Extract the (x, y) coordinate from the center of the cell holding the provided text.  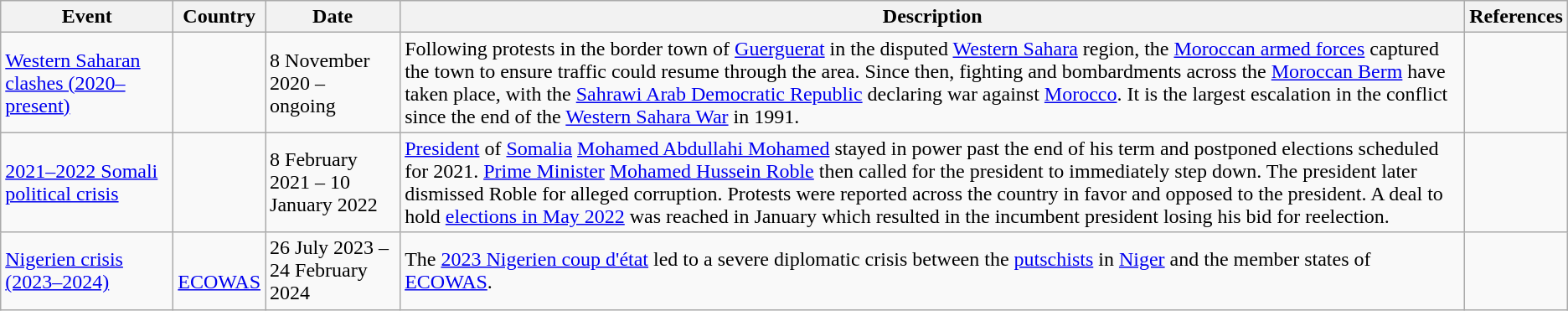
Description (933, 17)
Event (87, 17)
Western Saharan clashes (2020–present) (87, 82)
Date (333, 17)
2021–2022 Somali political crisis (87, 183)
Country (219, 17)
Nigerien crisis (2023–2024) (87, 271)
References (1516, 17)
The 2023 Nigerien coup d'état led to a severe diplomatic crisis between the putschists in Niger and the member states of ECOWAS. (933, 271)
8 November 2020 – ongoing (333, 82)
ECOWAS (219, 271)
8 February 2021 – 10 January 2022 (333, 183)
26 July 2023 – 24 February 2024 (333, 271)
